From the cell containing the given text, extract its center point as (x, y) coordinate. 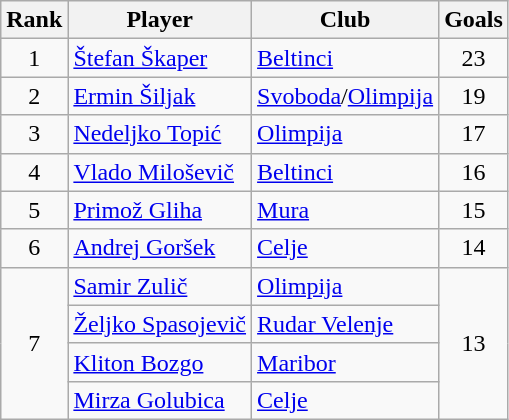
Nedeljko Topić (160, 134)
Mirza Golubica (160, 400)
14 (474, 248)
Club (346, 20)
5 (34, 210)
15 (474, 210)
Maribor (346, 362)
6 (34, 248)
Svoboda/Olimpija (346, 96)
Player (160, 20)
Željko Spasojevič (160, 324)
Rudar Velenje (346, 324)
Samir Zulič (160, 286)
Kliton Bozgo (160, 362)
Vlado Miloševič (160, 172)
Goals (474, 20)
Rank (34, 20)
13 (474, 343)
2 (34, 96)
17 (474, 134)
Štefan Škaper (160, 58)
4 (34, 172)
16 (474, 172)
3 (34, 134)
23 (474, 58)
1 (34, 58)
Mura (346, 210)
Primož Gliha (160, 210)
Ermin Šiljak (160, 96)
Andrej Goršek (160, 248)
19 (474, 96)
7 (34, 343)
